For the text-containing cell, return its midpoint in (X, Y) coordinate format. 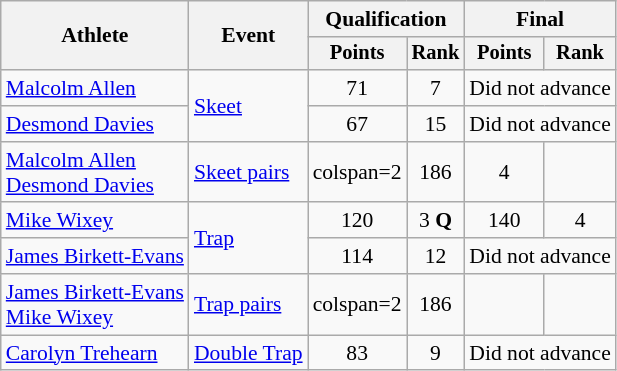
James Birkett-Evans (95, 256)
Athlete (95, 36)
12 (436, 256)
83 (358, 353)
Malcolm AllenDesmond Davies (95, 172)
Skeet (248, 106)
114 (358, 256)
Desmond Davies (95, 124)
Skeet pairs (248, 172)
Event (248, 36)
71 (358, 88)
Mike Wixey (95, 221)
67 (358, 124)
7 (436, 88)
Trap pairs (248, 304)
James Birkett-EvansMike Wixey (95, 304)
Qualification (386, 19)
9 (436, 353)
Trap (248, 238)
120 (358, 221)
3 Q (436, 221)
Malcolm Allen (95, 88)
15 (436, 124)
140 (504, 221)
Double Trap (248, 353)
Carolyn Trehearn (95, 353)
Final (540, 19)
